Return [x, y] of the center of cell containing provided text 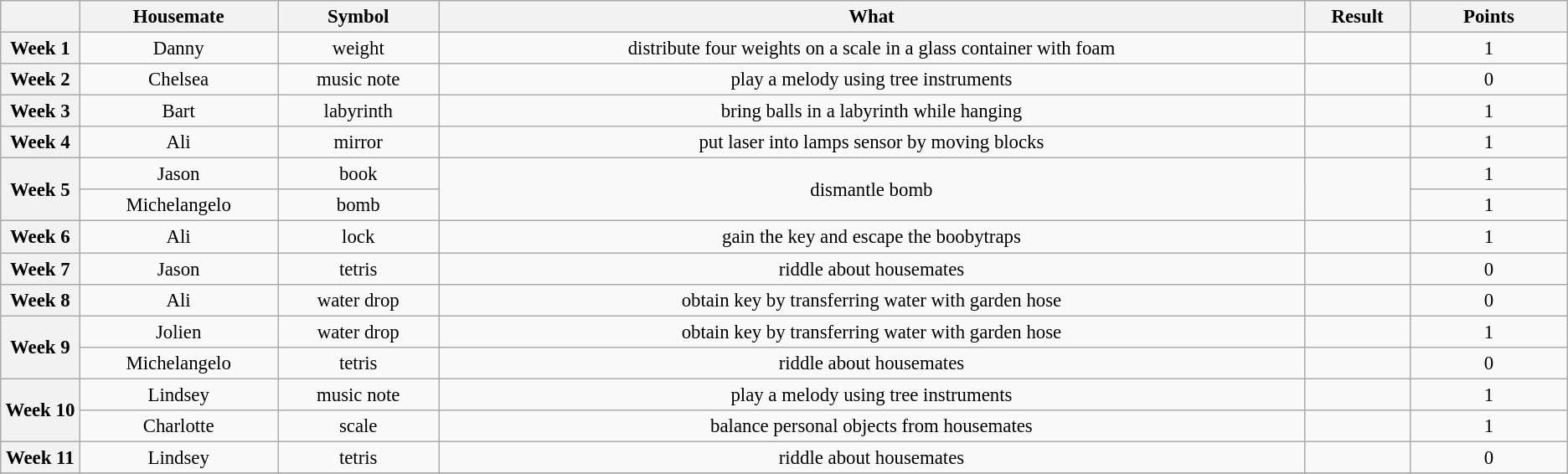
Symbol [358, 17]
Week 6 [40, 237]
scale [358, 426]
Week 1 [40, 49]
balance personal objects from housemates [871, 426]
book [358, 174]
gain the key and escape the boobytraps [871, 237]
Week 3 [40, 111]
Chelsea [179, 80]
Bart [179, 111]
mirror [358, 142]
Housemate [179, 17]
bomb [358, 205]
Points [1489, 17]
Week 11 [40, 457]
Danny [179, 49]
weight [358, 49]
Week 7 [40, 269]
Week 10 [40, 410]
distribute four weights on a scale in a glass container with foam [871, 49]
What [871, 17]
Week 8 [40, 300]
Week 2 [40, 80]
bring balls in a labyrinth while hanging [871, 111]
Charlotte [179, 426]
Week 9 [40, 347]
dismantle bomb [871, 189]
Week 5 [40, 189]
Jolien [179, 332]
put laser into lamps sensor by moving blocks [871, 142]
labyrinth [358, 111]
Week 4 [40, 142]
Result [1357, 17]
lock [358, 237]
